Detect which cell encompasses the target text, then output its (X, Y) center coordinate. 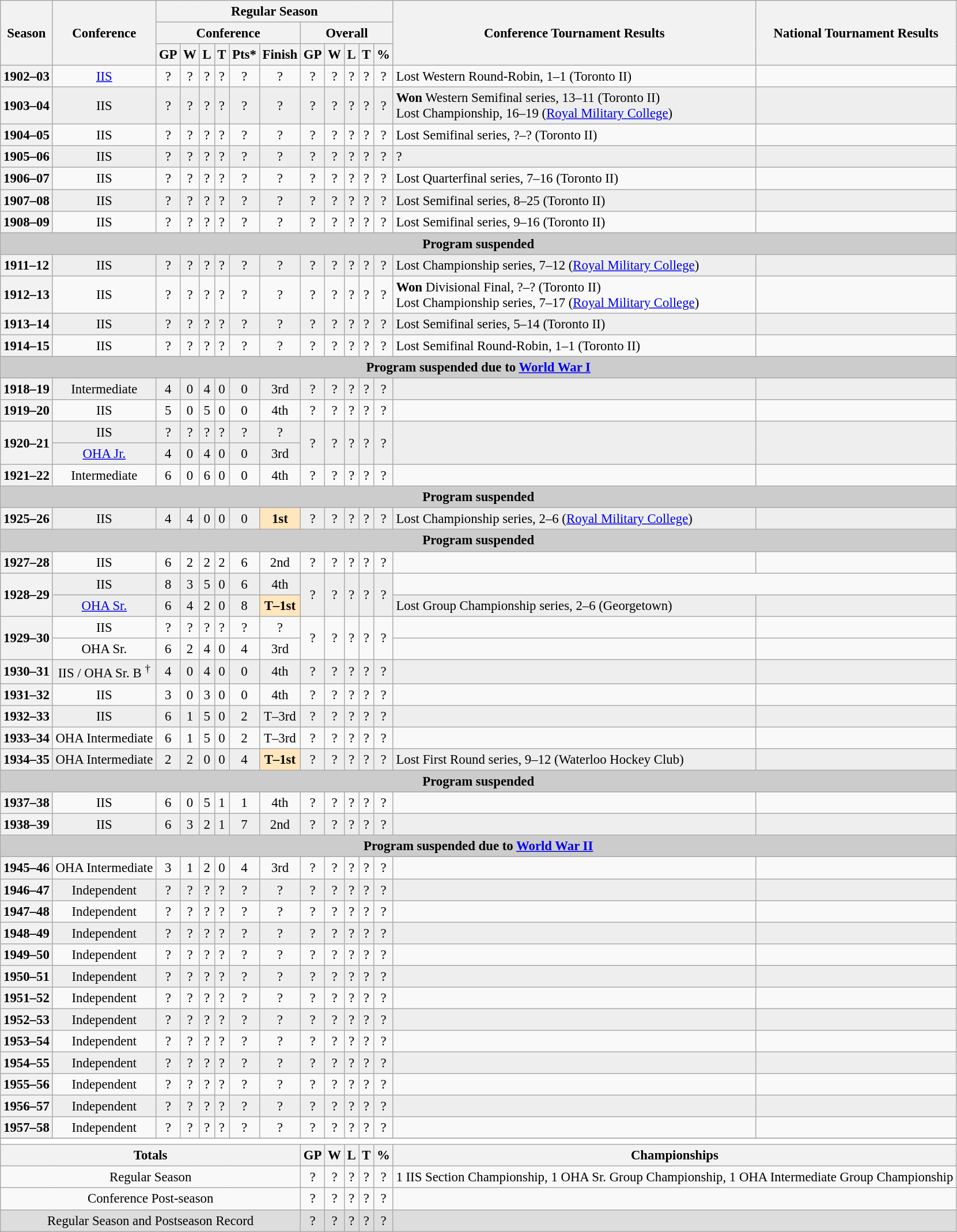
1919–20 (27, 411)
1902–03 (27, 77)
Season (27, 33)
Program suspended due to World War I (478, 367)
Lost Quarterfinal series, 7–16 (Toronto II) (574, 179)
Conference Post-season (151, 1199)
Program suspended due to World War II (478, 846)
1950–51 (27, 976)
1938–39 (27, 825)
Pts* (244, 55)
1937–38 (27, 803)
1945–46 (27, 868)
1947–48 (27, 911)
1954–55 (27, 1063)
1933–34 (27, 738)
1921–22 (27, 476)
1955–56 (27, 1085)
National Tournament Results (856, 33)
1914–15 (27, 346)
Lost Semifinal Round-Robin, 1–1 (Toronto II) (574, 346)
Lost Semifinal series, 9–16 (Toronto II) (574, 222)
Lost Semifinal series, 5–14 (Toronto II) (574, 324)
1956–57 (27, 1106)
1925–26 (27, 519)
Won Divisional Final, ?–? (Toronto II)Lost Championship series, 7–17 (Royal Military College) (574, 295)
1953–54 (27, 1041)
1908–09 (27, 222)
1905–06 (27, 157)
1929–30 (27, 638)
1930–31 (27, 672)
1918–19 (27, 389)
1951–52 (27, 998)
OHA Jr. (104, 454)
Finish (280, 55)
1911–12 (27, 265)
1st (280, 519)
1931–32 (27, 695)
1946–47 (27, 890)
1906–07 (27, 179)
1907–08 (27, 200)
1957–58 (27, 1128)
1 IIS Section Championship, 1 OHA Sr. Group Championship, 1 OHA Intermediate Group Championship (674, 1177)
1913–14 (27, 324)
Overall (347, 33)
1948–49 (27, 933)
Lost Group Championship series, 2–6 (Georgetown) (574, 605)
Regular Season and Postseason Record (151, 1220)
7 (244, 825)
1904–05 (27, 135)
1949–50 (27, 954)
Lost Western Round-Robin, 1–1 (Toronto II) (574, 77)
1952–53 (27, 1019)
1920–21 (27, 443)
1927–28 (27, 562)
1928–29 (27, 594)
1934–35 (27, 760)
Totals (151, 1155)
Lost Semifinal series, 8–25 (Toronto II) (574, 200)
Conference Tournament Results (574, 33)
1912–13 (27, 295)
Lost Championship series, 2–6 (Royal Military College) (574, 519)
IIS / OHA Sr. B † (104, 672)
Lost Championship series, 7–12 (Royal Military College) (574, 265)
Won Western Semifinal series, 13–11 (Toronto II)Lost Championship, 16–19 (Royal Military College) (574, 106)
1903–04 (27, 106)
Lost Semifinal series, ?–? (Toronto II) (574, 135)
1932–33 (27, 717)
Lost First Round series, 9–12 (Waterloo Hockey Club) (574, 760)
Championships (674, 1155)
